Output the [x, y] coordinate of the center of the cell containing the given text.  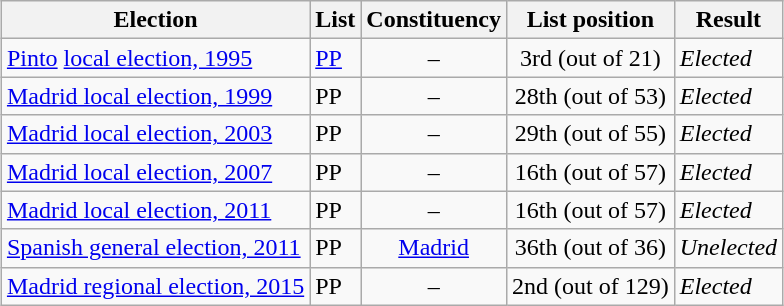
3rd (out of 21) [591, 58]
28th (out of 53) [591, 96]
List [336, 20]
29th (out of 55) [591, 134]
36th (out of 36) [591, 248]
Constituency [434, 20]
Result [728, 20]
Spanish general election, 2011 [155, 248]
Unelected [728, 248]
Election [155, 20]
Madrid regional election, 2015 [155, 286]
Madrid local election, 2003 [155, 134]
Madrid [434, 248]
2nd (out of 129) [591, 286]
Madrid local election, 2011 [155, 210]
Pinto local election, 1995 [155, 58]
Madrid local election, 2007 [155, 172]
Madrid local election, 1999 [155, 96]
List position [591, 20]
